Return (x, y) of the center of cell containing provided text 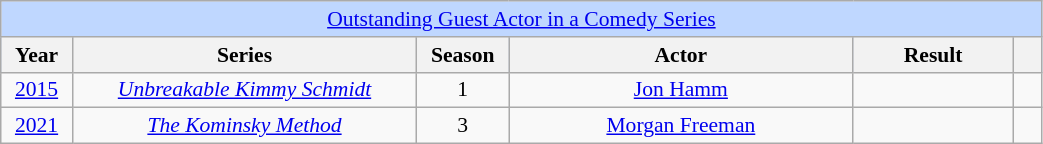
Year (37, 55)
Unbreakable Kimmy Schmidt (244, 90)
1 (463, 90)
Outstanding Guest Actor in a Comedy Series (522, 19)
Result (933, 55)
The Kominsky Method (244, 126)
2015 (37, 90)
Morgan Freeman (681, 126)
Series (244, 55)
2021 (37, 126)
Actor (681, 55)
3 (463, 126)
Season (463, 55)
Jon Hamm (681, 90)
